From the cell containing the given text, extract its center point as (X, Y) coordinate. 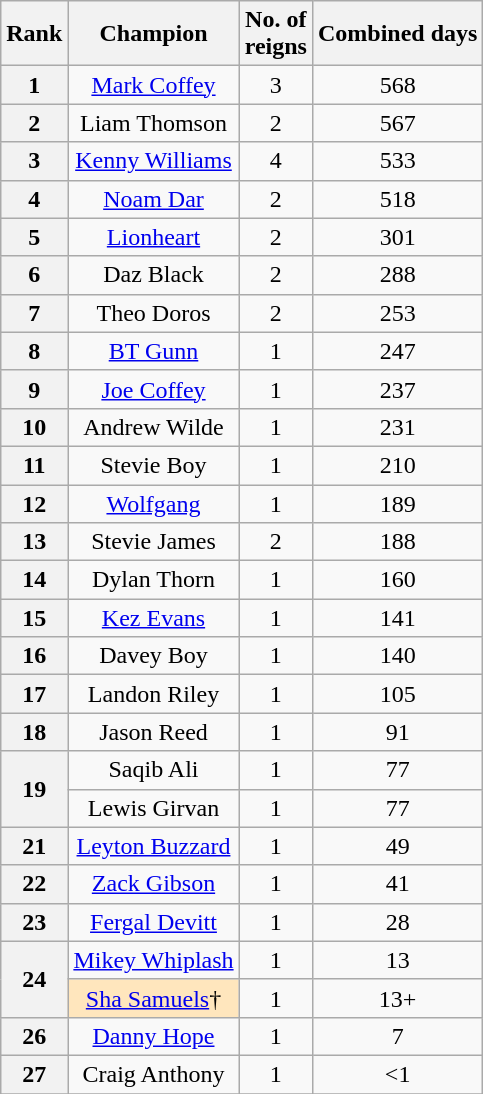
11 (34, 465)
105 (397, 694)
Rank (34, 34)
Daz Black (154, 275)
No. ofreigns (276, 34)
Lewis Girvan (154, 808)
28 (397, 922)
<1 (397, 1074)
Sha Samuels† (154, 998)
Lionheart (154, 237)
19 (34, 789)
14 (34, 580)
Landon Riley (154, 694)
Kenny Williams (154, 161)
10 (34, 427)
301 (397, 237)
24 (34, 979)
5 (34, 237)
Fergal Devitt (154, 922)
21 (34, 846)
Joe Coffey (154, 389)
210 (397, 465)
231 (397, 427)
18 (34, 732)
188 (397, 542)
Mikey Whiplash (154, 960)
518 (397, 199)
568 (397, 85)
BT Gunn (154, 351)
Kez Evans (154, 618)
Zack Gibson (154, 884)
Liam Thomson (154, 123)
16 (34, 656)
Dylan Thorn (154, 580)
12 (34, 503)
Noam Dar (154, 199)
17 (34, 694)
Combined days (397, 34)
189 (397, 503)
49 (397, 846)
533 (397, 161)
253 (397, 313)
141 (397, 618)
Saqib Ali (154, 770)
140 (397, 656)
Wolfgang (154, 503)
Champion (154, 34)
91 (397, 732)
160 (397, 580)
Mark Coffey (154, 85)
Stevie James (154, 542)
Theo Doros (154, 313)
Jason Reed (154, 732)
Stevie Boy (154, 465)
Craig Anthony (154, 1074)
26 (34, 1036)
41 (397, 884)
13+ (397, 998)
288 (397, 275)
Leyton Buzzard (154, 846)
Davey Boy (154, 656)
6 (34, 275)
Andrew Wilde (154, 427)
9 (34, 389)
247 (397, 351)
27 (34, 1074)
23 (34, 922)
567 (397, 123)
237 (397, 389)
8 (34, 351)
22 (34, 884)
15 (34, 618)
Danny Hope (154, 1036)
